Determine the (x, y) coordinate at the center of the cell enclosing the given text.  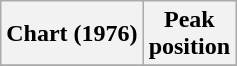
Chart (1976) (72, 34)
Peak position (189, 34)
